Detect which cell encompasses the target text, then output its (X, Y) center coordinate. 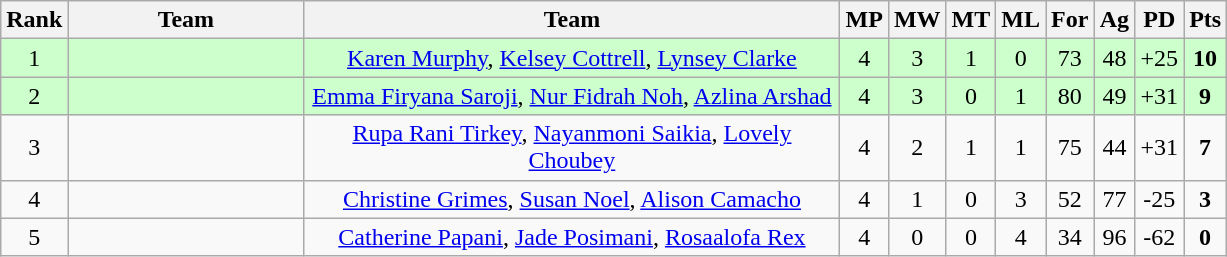
10 (1206, 58)
For (1070, 20)
5 (34, 237)
ML (1021, 20)
Christine Grimes, Susan Noel, Alison Camacho (572, 199)
+25 (1160, 58)
MW (917, 20)
77 (1114, 199)
7 (1206, 148)
Rank (34, 20)
Emma Firyana Saroji, Nur Fidrah Noh, Azlina Arshad (572, 96)
PD (1160, 20)
49 (1114, 96)
52 (1070, 199)
MP (864, 20)
-25 (1160, 199)
48 (1114, 58)
44 (1114, 148)
9 (1206, 96)
MT (971, 20)
Ag (1114, 20)
Catherine Papani, Jade Posimani, Rosaalofa Rex (572, 237)
80 (1070, 96)
-62 (1160, 237)
Karen Murphy, Kelsey Cottrell, Lynsey Clarke (572, 58)
73 (1070, 58)
96 (1114, 237)
Rupa Rani Tirkey, Nayanmoni Saikia, Lovely Choubey (572, 148)
34 (1070, 237)
Pts (1206, 20)
75 (1070, 148)
